Locate the cell with the specified text and output its [X, Y] center coordinate. 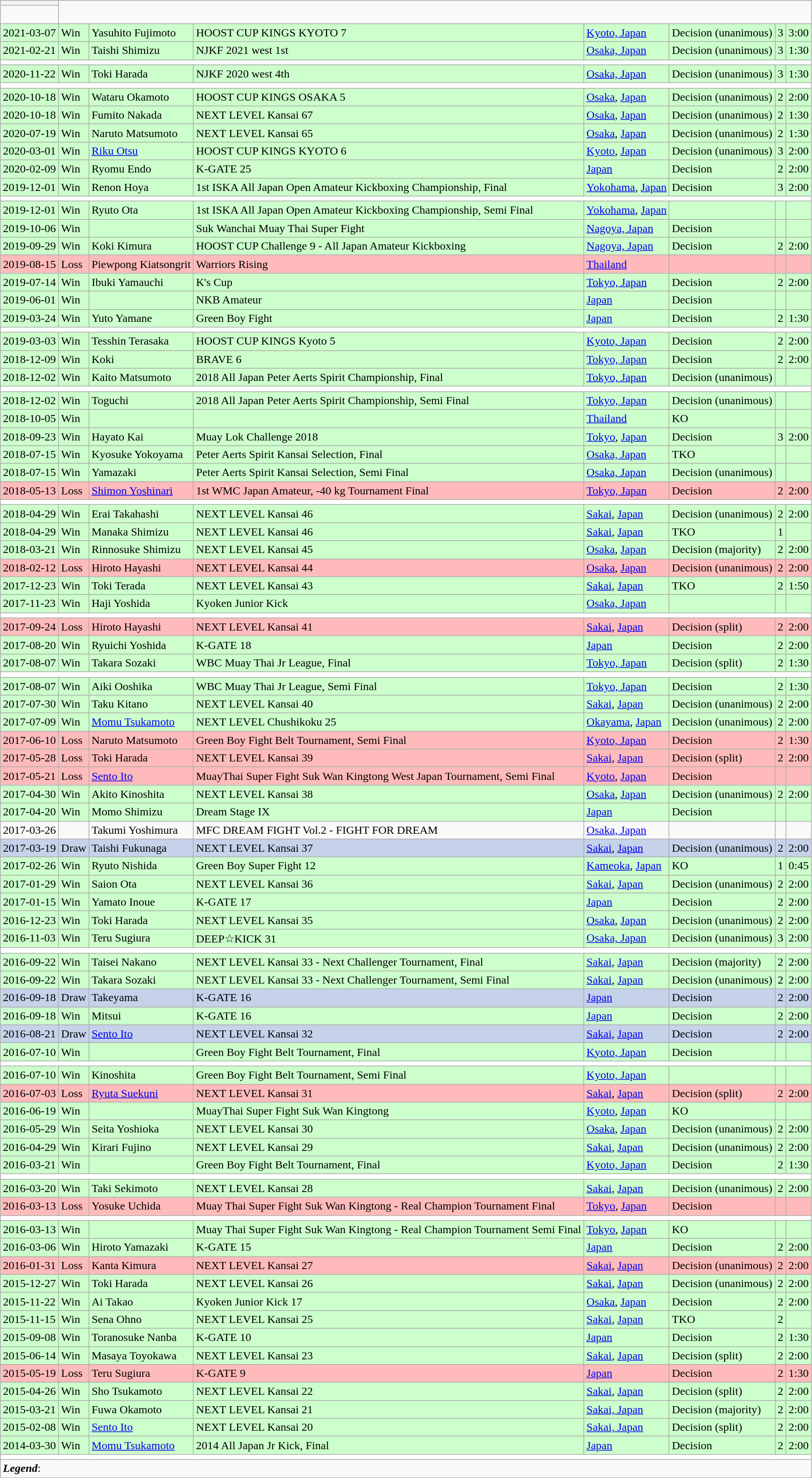
NEXT LEVEL Kansai 31 [389, 1093]
NEXT LEVEL Kansai 21 [389, 1409]
2018 All Japan Peter Aerts Spirit Championship, Final [389, 377]
BRAVE 6 [389, 359]
NEXT LEVEL Kansai 33 - Next Challenger Tournament, Semi Final [389, 980]
Mitsui [141, 1016]
NEXT LEVEL Kansai 39 [389, 758]
Sho Tsukamoto [141, 1392]
NKB Amateur [389, 300]
HOOST CUP Challenge 9 - All Japan Amateur Kickboxing [389, 246]
2015-05-19 [29, 1374]
NEXT LEVEL Kansai 67 [389, 115]
2017-03-26 [29, 830]
1st ISKA All Japan Open Amateur Kickboxing Championship, Semi Final [389, 210]
2017-04-30 [29, 794]
2017-08-20 [29, 645]
Fumito Nakada [141, 115]
Hiroto Yamazaki [141, 1247]
Aiki Ooshika [141, 686]
Kyoken Junior Kick [389, 604]
HOOST CUP KINGS OSAKA 5 [389, 97]
Muay Lok Challenge 2018 [389, 436]
K's Cup [389, 282]
Kinoshita [141, 1075]
Koki [141, 359]
Kirari Fujino [141, 1147]
Toki Terada [141, 586]
2014-03-30 [29, 1445]
Manaka Shimizu [141, 532]
Ryuto Ota [141, 210]
NEXT LEVEL Kansai 29 [389, 1147]
NEXT LEVEL Kansai 38 [389, 794]
Wataru Okamoto [141, 97]
2016-03-20 [29, 1188]
K-GATE 9 [389, 1374]
NEXT LEVEL Kansai 65 [389, 133]
Kaito Matsumoto [141, 377]
2021-02-21 [29, 51]
2017-02-26 [29, 866]
NEXT LEVEL Kansai 23 [389, 1355]
K-GATE 18 [389, 645]
Toguchi [141, 400]
WBC Muay Thai Jr League, Semi Final [389, 686]
Koki Kimura [141, 246]
NJKF 2020 west 4th [389, 74]
2019-10-06 [29, 228]
2016-06-19 [29, 1111]
NEXT LEVEL Kansai 44 [389, 568]
NEXT LEVEL Kansai 28 [389, 1188]
Peter Aerts Spirit Kansai Selection, Final [389, 455]
2015-02-08 [29, 1427]
2017-11-23 [29, 604]
Takumi Yoshimura [141, 830]
NJKF 2021 west 1st [389, 51]
WBC Muay Thai Jr League, Final [389, 663]
2016-08-21 [29, 1034]
NEXT LEVEL Kansai 25 [389, 1319]
Seita Yoshioka [141, 1129]
Riku Otsu [141, 151]
Fuwa Okamoto [141, 1409]
K-GATE 10 [389, 1337]
Taki Sekimoto [141, 1188]
Okayama, Japan [627, 722]
NEXT LEVEL Kansai 26 [389, 1283]
2016-07-03 [29, 1093]
Muay Thai Super Fight Suk Wan Kingtong - Real Champion Tournament Semi Final [389, 1229]
1:50 [799, 586]
Yasuhito Fujimoto [141, 33]
Shimon Yoshinari [141, 491]
2017-07-09 [29, 722]
2021-03-07 [29, 33]
2019-03-03 [29, 341]
2018-03-21 [29, 550]
Sena Ohno [141, 1319]
Yuto Yamane [141, 318]
Yamato Inoue [141, 902]
Ibuki Yamauchi [141, 282]
Taishi Shimizu [141, 51]
Green Boy Super Fight 12 [389, 866]
2017-03-19 [29, 848]
2015-09-08 [29, 1337]
2017-04-20 [29, 812]
NEXT LEVEL Chushikoku 25 [389, 722]
2016-05-29 [29, 1129]
MuayThai Super Fight Suk Wan Kingtong [389, 1111]
2015-06-14 [29, 1355]
MFC DREAM FIGHT Vol.2 - FIGHT FOR DREAM [389, 830]
K-GATE 17 [389, 902]
Takeyama [141, 998]
K-GATE 25 [389, 169]
2019-09-29 [29, 246]
2019-07-14 [29, 282]
Momo Shimizu [141, 812]
NEXT LEVEL Kansai 20 [389, 1427]
Yosuke Uchida [141, 1206]
NEXT LEVEL Kansai 35 [389, 920]
Piewpong Kiatsongrit [141, 264]
2020-07-19 [29, 133]
2016-03-06 [29, 1247]
2017-09-24 [29, 627]
Rinnosuke Shimizu [141, 550]
Legend: [406, 1469]
Muay Thai Super Fight Suk Wan Kingtong - Real Champion Tournament Final [389, 1206]
1st WMC Japan Amateur, -40 kg Tournament Final [389, 491]
MuayThai Super Fight Suk Wan Kingtong West Japan Tournament, Semi Final [389, 776]
NEXT LEVEL Kansai 32 [389, 1034]
Warriors Rising [389, 264]
Suk Wanchai Muay Thai Super Fight [389, 228]
2020-11-22 [29, 74]
HOOST CUP KINGS KYOTO 7 [389, 33]
3:00 [799, 33]
2017-05-28 [29, 758]
Taku Kitano [141, 704]
Toranosuke Nanba [141, 1337]
2016-04-29 [29, 1147]
K-GATE 15 [389, 1247]
Peter Aerts Spirit Kansai Selection, Semi Final [389, 473]
Dream Stage IX [389, 812]
NEXT LEVEL Kansai 43 [389, 586]
2015-03-21 [29, 1409]
NEXT LEVEL Kansai 37 [389, 848]
Hayato Kai [141, 436]
2015-11-15 [29, 1319]
Yamazaki [141, 473]
1st ISKA All Japan Open Amateur Kickboxing Championship, Final [389, 187]
2018-09-23 [29, 436]
2016-11-03 [29, 938]
2015-04-26 [29, 1392]
Taisei Nakano [141, 962]
0:45 [799, 866]
Ryuichi Yoshida [141, 645]
2015-12-27 [29, 1283]
2018 All Japan Peter Aerts Spirit Championship, Semi Final [389, 400]
NEXT LEVEL Kansai 41 [389, 627]
2017-01-15 [29, 902]
NEXT LEVEL Kansai 27 [389, 1265]
NEXT LEVEL Kansai 45 [389, 550]
2016-01-31 [29, 1265]
2017-01-29 [29, 884]
Kyoken Junior Kick 17 [389, 1301]
2020-02-09 [29, 169]
Ai Takao [141, 1301]
2015-11-22 [29, 1301]
2016-03-21 [29, 1165]
Tesshin Terasaka [141, 341]
Ryuto Nishida [141, 866]
Ryuta Suekuni [141, 1093]
2014 All Japan Jr Kick, Final [389, 1445]
2019-03-24 [29, 318]
2017-12-23 [29, 586]
HOOST CUP KINGS Kyoto 5 [389, 341]
Saion Ota [141, 884]
Kyosuke Yokoyama [141, 455]
2017-07-30 [29, 704]
Erai Takahashi [141, 514]
2016-12-23 [29, 920]
Masaya Toyokawa [141, 1355]
2017-05-21 [29, 776]
2018-02-12 [29, 568]
Renon Hoya [141, 187]
NEXT LEVEL Kansai 36 [389, 884]
2017-06-10 [29, 740]
Green Boy Fight [389, 318]
2019-08-15 [29, 264]
Ryomu Endo [141, 169]
DEEP☆KICK 31 [389, 938]
NEXT LEVEL Kansai 22 [389, 1392]
Taishi Fukunaga [141, 848]
2018-12-09 [29, 359]
NEXT LEVEL Kansai 40 [389, 704]
Haji Yoshida [141, 604]
2018-05-13 [29, 491]
NEXT LEVEL Kansai 33 - Next Challenger Tournament, Final [389, 962]
Kanta Kimura [141, 1265]
Akito Kinoshita [141, 794]
HOOST CUP KINGS KYOTO 6 [389, 151]
NEXT LEVEL Kansai 30 [389, 1129]
2020-03-01 [29, 151]
Kameoka, Japan [627, 866]
2018-10-05 [29, 418]
2019-06-01 [29, 300]
